For the text-containing cell, return its midpoint in (X, Y) coordinate format. 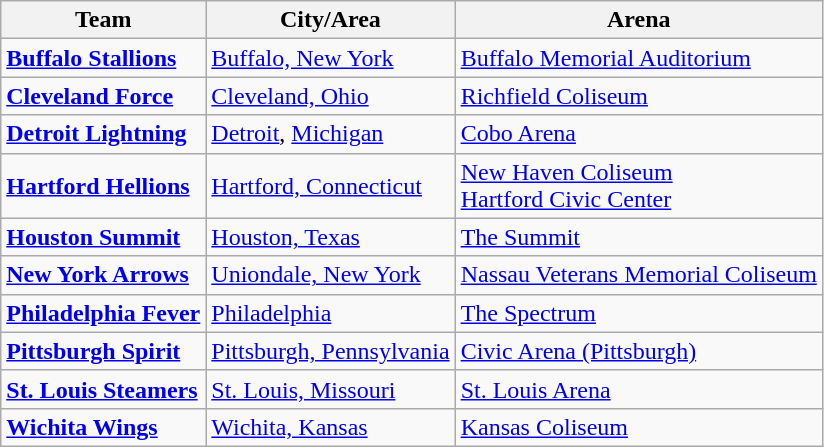
Nassau Veterans Memorial Coliseum (638, 275)
The Spectrum (638, 313)
Team (104, 20)
Wichita Wings (104, 427)
St. Louis Arena (638, 389)
Pittsburgh, Pennsylvania (330, 351)
The Summit (638, 237)
St. Louis Steamers (104, 389)
Uniondale, New York (330, 275)
Buffalo Memorial Auditorium (638, 58)
Richfield Coliseum (638, 96)
Cobo Arena (638, 134)
Detroit Lightning (104, 134)
Philadelphia Fever (104, 313)
Houston, Texas (330, 237)
Buffalo, New York (330, 58)
St. Louis, Missouri (330, 389)
Buffalo Stallions (104, 58)
Cleveland, Ohio (330, 96)
City/Area (330, 20)
Hartford Hellions (104, 186)
Civic Arena (Pittsburgh) (638, 351)
New Haven Coliseum Hartford Civic Center (638, 186)
Cleveland Force (104, 96)
Kansas Coliseum (638, 427)
Philadelphia (330, 313)
Houston Summit (104, 237)
Wichita, Kansas (330, 427)
Detroit, Michigan (330, 134)
Arena (638, 20)
New York Arrows (104, 275)
Pittsburgh Spirit (104, 351)
Hartford, Connecticut (330, 186)
